Return the (x, y) coordinate for the center point of the cell that contains the specified text.  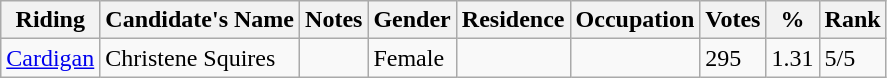
Residence (513, 20)
295 (733, 58)
Votes (733, 20)
Christene Squires (200, 58)
Rank (852, 20)
5/5 (852, 58)
% (792, 20)
Riding (50, 20)
Gender (412, 20)
Candidate's Name (200, 20)
Female (412, 58)
1.31 (792, 58)
Notes (334, 20)
Occupation (635, 20)
Cardigan (50, 58)
